Return [X, Y] of the center of cell containing provided text 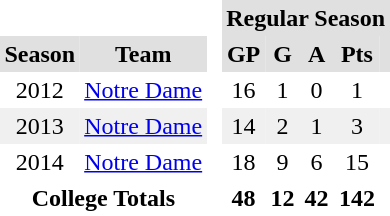
142 [358, 198]
16 [244, 90]
6 [317, 162]
48 [244, 198]
GP [244, 54]
18 [244, 162]
G [282, 54]
Season [40, 54]
2013 [40, 126]
0 [317, 90]
2014 [40, 162]
College Totals [104, 198]
15 [358, 162]
2 [282, 126]
2012 [40, 90]
Pts [358, 54]
Regular Season [306, 18]
14 [244, 126]
A [317, 54]
3 [358, 126]
12 [282, 198]
42 [317, 198]
Team [144, 54]
9 [282, 162]
